From the cell containing the given text, extract its center point as (X, Y) coordinate. 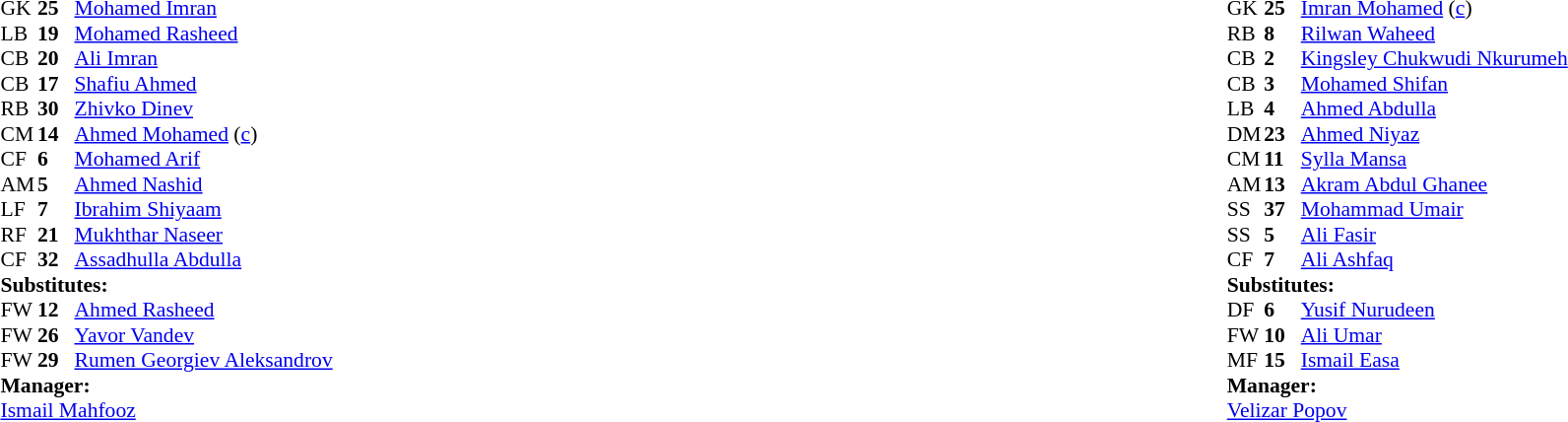
Rumen Georgiev Aleksandrov (204, 360)
17 (56, 84)
DM (1246, 134)
21 (56, 235)
32 (56, 259)
13 (1282, 184)
Shafiu Ahmed (204, 84)
14 (56, 134)
37 (1282, 210)
19 (56, 34)
RF (19, 235)
26 (56, 335)
30 (56, 109)
Ismail Easa (1434, 360)
12 (56, 311)
Ali Umar (1434, 335)
Kingsley Chukwudi Nkurumeh (1434, 58)
Ali Ashfaq (1434, 259)
Mohammad Umair (1434, 210)
Mukhthar Naseer (204, 235)
23 (1282, 134)
Ahmed Abdulla (1434, 109)
LF (19, 210)
Ali Imran (204, 58)
2 (1282, 58)
4 (1282, 109)
Ahmed Mohamed (c) (204, 134)
20 (56, 58)
10 (1282, 335)
29 (56, 360)
Ali Fasir (1434, 235)
Akram Abdul Ghanee (1434, 184)
Sylla Mansa (1434, 159)
Mohamed Shifan (1434, 84)
Zhivko Dinev (204, 109)
3 (1282, 84)
15 (1282, 360)
Ibrahim Shiyaam (204, 210)
Mohamed Arif (204, 159)
Yusif Nurudeen (1434, 311)
Rilwan Waheed (1434, 34)
Ahmed Nashid (204, 184)
Mohamed Rasheed (204, 34)
11 (1282, 159)
Ahmed Niyaz (1434, 134)
Ahmed Rasheed (204, 311)
Assadhulla Abdulla (204, 259)
8 (1282, 34)
Yavor Vandev (204, 335)
DF (1246, 311)
MF (1246, 360)
